Pinpoint the cell where the given text exists, returning its (X, Y) midpoint coordinate. 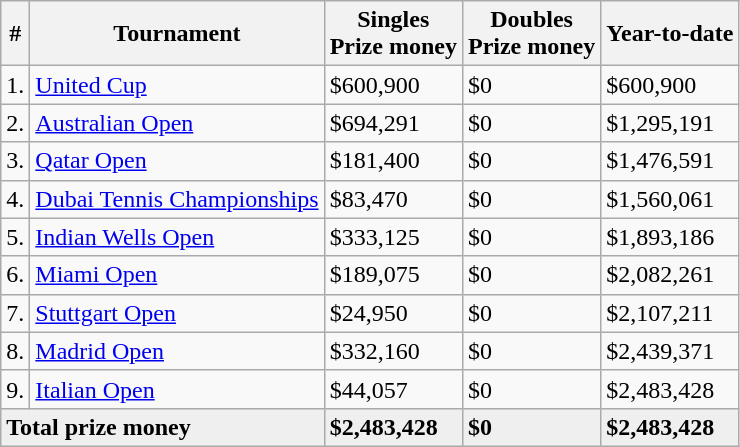
6. (16, 275)
$181,400 (393, 161)
Miami Open (177, 275)
Stuttgart Open (177, 313)
Qatar Open (177, 161)
Dubai Tennis Championships (177, 199)
$2,082,261 (670, 275)
$1,560,061 (670, 199)
7. (16, 313)
Total prize money (162, 427)
1. (16, 85)
8. (16, 351)
$44,057 (393, 389)
DoublesPrize money (531, 34)
SinglesPrize money (393, 34)
$2,439,371 (670, 351)
Australian Open (177, 123)
$83,470 (393, 199)
9. (16, 389)
$333,125 (393, 237)
$1,476,591 (670, 161)
$189,075 (393, 275)
$694,291 (393, 123)
# (16, 34)
5. (16, 237)
4. (16, 199)
$24,950 (393, 313)
2. (16, 123)
3. (16, 161)
United Cup (177, 85)
Italian Open (177, 389)
Year-to-date (670, 34)
$1,295,191 (670, 123)
Indian Wells Open (177, 237)
Madrid Open (177, 351)
$2,107,211 (670, 313)
$1,893,186 (670, 237)
Tournament (177, 34)
$332,160 (393, 351)
